Detect which cell encompasses the target text, then output its [x, y] center coordinate. 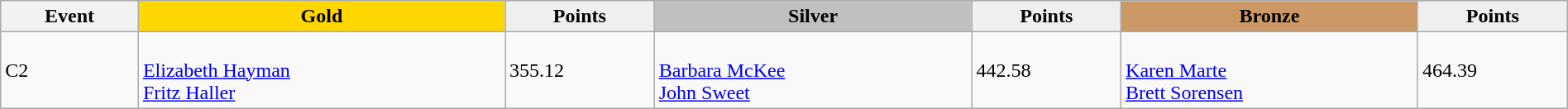
464.39 [1492, 70]
C2 [69, 70]
355.12 [581, 70]
Bronze [1270, 17]
Barbara McKeeJohn Sweet [813, 70]
Elizabeth HaymanFritz Haller [321, 70]
Silver [813, 17]
Event [69, 17]
Karen MarteBrett Sorensen [1270, 70]
442.58 [1047, 70]
Gold [321, 17]
